Capture the cell that displays the provided text and extract its [x, y] central coordinate. 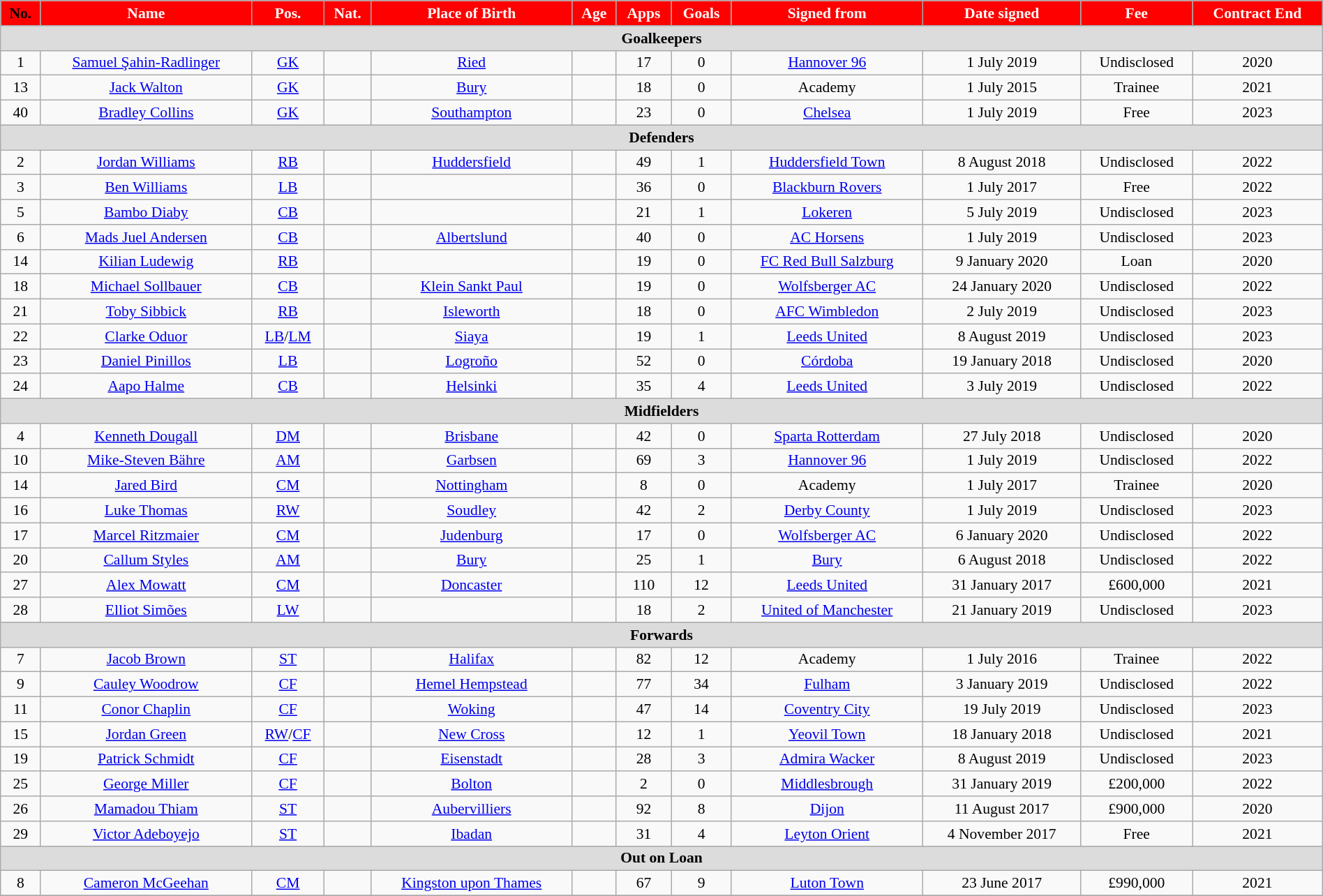
Toby Sibbick [147, 312]
Apps [643, 13]
Luton Town [827, 883]
Lokeren [827, 212]
4 November 2017 [1002, 834]
Contract End [1257, 13]
Clarke Oduor [147, 336]
Halifax [472, 659]
£900,000 [1137, 809]
34 [701, 685]
Kingston upon Thames [472, 883]
69 [643, 461]
13 [21, 88]
Logroño [472, 361]
Elliot Simões [147, 610]
Chelsea [827, 113]
No. [21, 13]
Alex Mowatt [147, 585]
Name [147, 13]
Mads Juel Andersen [147, 237]
RW/CF [288, 734]
36 [643, 188]
Jack Walton [147, 88]
New Cross [472, 734]
11 [21, 710]
29 [21, 834]
Aapo Halme [147, 387]
Pos. [288, 13]
3 July 2019 [1002, 387]
Brisbane [472, 436]
82 [643, 659]
Victor Adeboyejo [147, 834]
Córdoba [827, 361]
67 [643, 883]
United of Manchester [827, 610]
Ben Williams [147, 188]
Middlesbrough [827, 784]
Sparta Rotterdam [827, 436]
1 July 2016 [1002, 659]
Jordan Green [147, 734]
Judenburg [472, 535]
Luke Thomas [147, 511]
1 July 2015 [1002, 88]
31 [643, 834]
Bolton [472, 784]
52 [643, 361]
AC Horsens [827, 237]
Bambo Diaby [147, 212]
Kilian Ludewig [147, 262]
24 [21, 387]
Jordan Williams [147, 163]
Huddersfield [472, 163]
Leyton Orient [827, 834]
Patrick Schmidt [147, 759]
£200,000 [1137, 784]
FC Red Bull Salzburg [827, 262]
5 [21, 212]
24 January 2020 [1002, 287]
£990,000 [1137, 883]
Eisenstadt [472, 759]
6 [21, 237]
27 [21, 585]
77 [643, 685]
22 [21, 336]
15 [21, 734]
Marcel Ritzmaier [147, 535]
Coventry City [827, 710]
Conor Chaplin [147, 710]
Forwards [661, 635]
Mike-Steven Bähre [147, 461]
6 August 2018 [1002, 560]
Derby County [827, 511]
Midfielders [661, 411]
Woking [472, 710]
Fee [1137, 13]
20 [21, 560]
Huddersfield Town [827, 163]
Goals [701, 13]
Cauley Woodrow [147, 685]
Nottingham [472, 486]
Helsinki [472, 387]
7 [21, 659]
DM [288, 436]
Soudley [472, 511]
Out on Loan [661, 858]
2 July 2019 [1002, 312]
35 [643, 387]
Michael Sollbauer [147, 287]
Doncaster [472, 585]
£600,000 [1137, 585]
21 January 2019 [1002, 610]
18 January 2018 [1002, 734]
19 July 2019 [1002, 710]
Age [595, 13]
6 January 2020 [1002, 535]
Callum Styles [147, 560]
31 January 2017 [1002, 585]
Kenneth Dougall [147, 436]
27 July 2018 [1002, 436]
16 [21, 511]
23 June 2017 [1002, 883]
LB/LM [288, 336]
Place of Birth [472, 13]
31 January 2019 [1002, 784]
92 [643, 809]
Dijon [827, 809]
AFC Wimbledon [827, 312]
Signed from [827, 13]
George Miller [147, 784]
Date signed [1002, 13]
Ibadan [472, 834]
Albertslund [472, 237]
Fulham [827, 685]
Goalkeepers [661, 38]
Daniel Pinillos [147, 361]
26 [21, 809]
Garbsen [472, 461]
Defenders [661, 137]
Blackburn Rovers [827, 188]
Bradley Collins [147, 113]
LW [288, 610]
Loan [1137, 262]
110 [643, 585]
47 [643, 710]
Cameron McGeehan [147, 883]
9 January 2020 [1002, 262]
Admira Wacker [827, 759]
Isleworth [472, 312]
Klein Sankt Paul [472, 287]
Samuel Şahin-Radlinger [147, 63]
49 [643, 163]
Jacob Brown [147, 659]
3 January 2019 [1002, 685]
Yeovil Town [827, 734]
Southampton [472, 113]
Jared Bird [147, 486]
RW [288, 511]
10 [21, 461]
Mamadou Thiam [147, 809]
11 August 2017 [1002, 809]
Aubervilliers [472, 809]
8 August 2018 [1002, 163]
Nat. [347, 13]
5 July 2019 [1002, 212]
19 January 2018 [1002, 361]
Ried [472, 63]
Hemel Hempstead [472, 685]
Siaya [472, 336]
